Provide the (X, Y) coordinate of the cell's center where the given text is located.  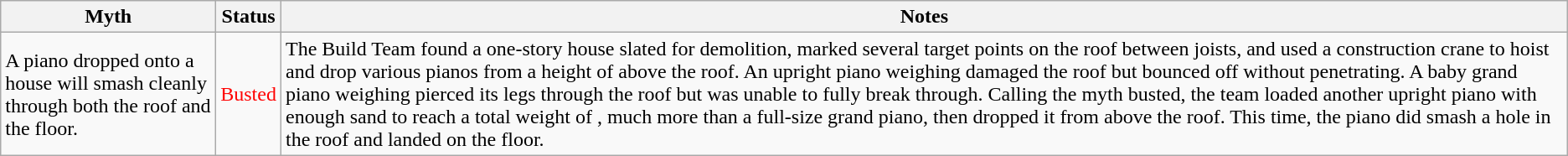
Status (249, 17)
Notes (924, 17)
Myth (109, 17)
A piano dropped onto a house will smash cleanly through both the roof and the floor. (109, 94)
Busted (249, 94)
